From the cell containing the given text, extract its center point as [x, y] coordinate. 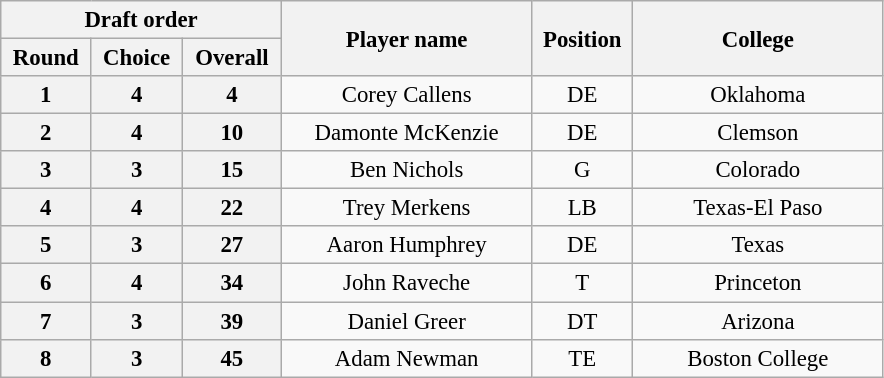
Adam Newman [406, 358]
John Raveche [406, 283]
Player name [406, 38]
Colorado [758, 170]
27 [232, 245]
2 [46, 133]
Oklahoma [758, 95]
Arizona [758, 321]
34 [232, 283]
G [582, 170]
Clemson [758, 133]
10 [232, 133]
Texas [758, 245]
39 [232, 321]
T [582, 283]
Position [582, 38]
College [758, 38]
Trey Merkens [406, 208]
Round [46, 58]
TE [582, 358]
5 [46, 245]
Boston College [758, 358]
Aaron Humphrey [406, 245]
15 [232, 170]
Draft order [142, 20]
Princeton [758, 283]
Corey Callens [406, 95]
8 [46, 358]
Damonte McKenzie [406, 133]
6 [46, 283]
1 [46, 95]
22 [232, 208]
Choice [137, 58]
LB [582, 208]
7 [46, 321]
Texas-El Paso [758, 208]
Ben Nichols [406, 170]
45 [232, 358]
Daniel Greer [406, 321]
Overall [232, 58]
DT [582, 321]
